Provide the (x, y) coordinate of the cell's center where the given text is located.  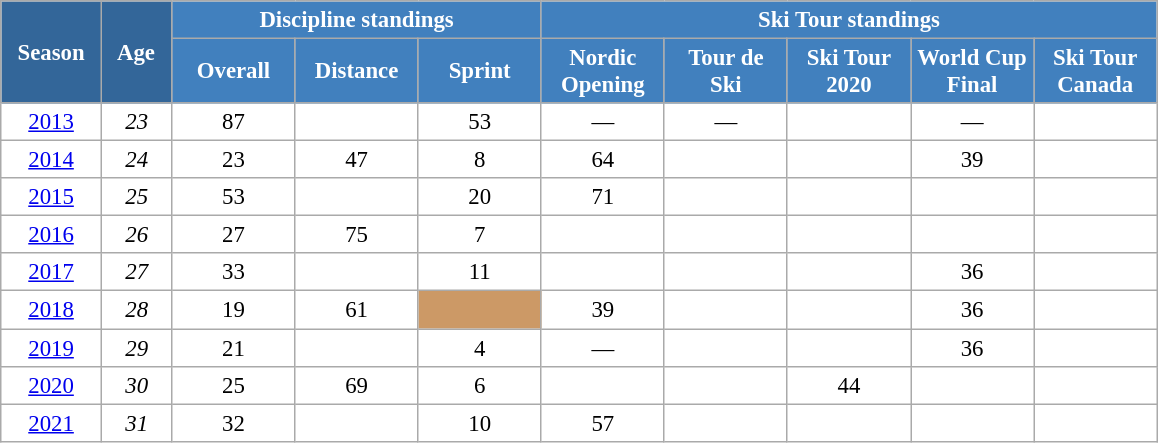
19 (234, 310)
61 (356, 310)
57 (602, 423)
47 (356, 160)
31 (136, 423)
28 (136, 310)
2019 (52, 348)
75 (356, 235)
Ski Tour standings (848, 20)
71 (602, 197)
2014 (52, 160)
21 (234, 348)
4 (480, 348)
Sprint (480, 72)
44 (848, 385)
64 (602, 160)
6 (480, 385)
Season (52, 52)
29 (136, 348)
NordicOpening (602, 72)
Distance (356, 72)
2017 (52, 273)
Overall (234, 72)
2020 (52, 385)
Ski Tour2020 (848, 72)
2013 (52, 122)
87 (234, 122)
Discipline standings (356, 20)
2021 (52, 423)
26 (136, 235)
30 (136, 385)
2015 (52, 197)
20 (480, 197)
7 (480, 235)
Tour deSki (726, 72)
32 (234, 423)
World CupFinal (972, 72)
Age (136, 52)
Ski TourCanada (1096, 72)
69 (356, 385)
24 (136, 160)
2018 (52, 310)
11 (480, 273)
10 (480, 423)
33 (234, 273)
8 (480, 160)
2016 (52, 235)
